Output the [X, Y] coordinate of the center of the cell containing the given text.  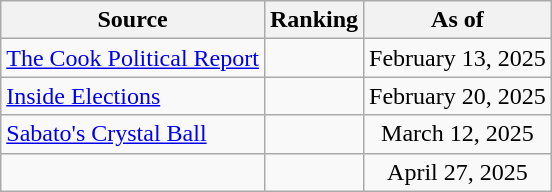
April 27, 2025 [458, 172]
As of [458, 20]
February 20, 2025 [458, 96]
Inside Elections [133, 96]
March 12, 2025 [458, 134]
The Cook Political Report [133, 58]
Source [133, 20]
Sabato's Crystal Ball [133, 134]
Ranking [314, 20]
February 13, 2025 [458, 58]
